Scan for the cell matching the given text and deliver its [X, Y] coordinate at center. 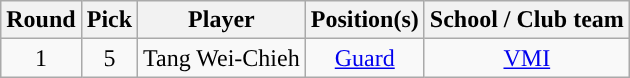
Player [222, 20]
5 [109, 58]
Tang Wei-Chieh [222, 58]
Position(s) [364, 20]
School / Club team [526, 20]
1 [41, 58]
VMI [526, 58]
Guard [364, 58]
Round [41, 20]
Pick [109, 20]
